Find where the given text appears and provide that cell's center as [x, y] coordinate. 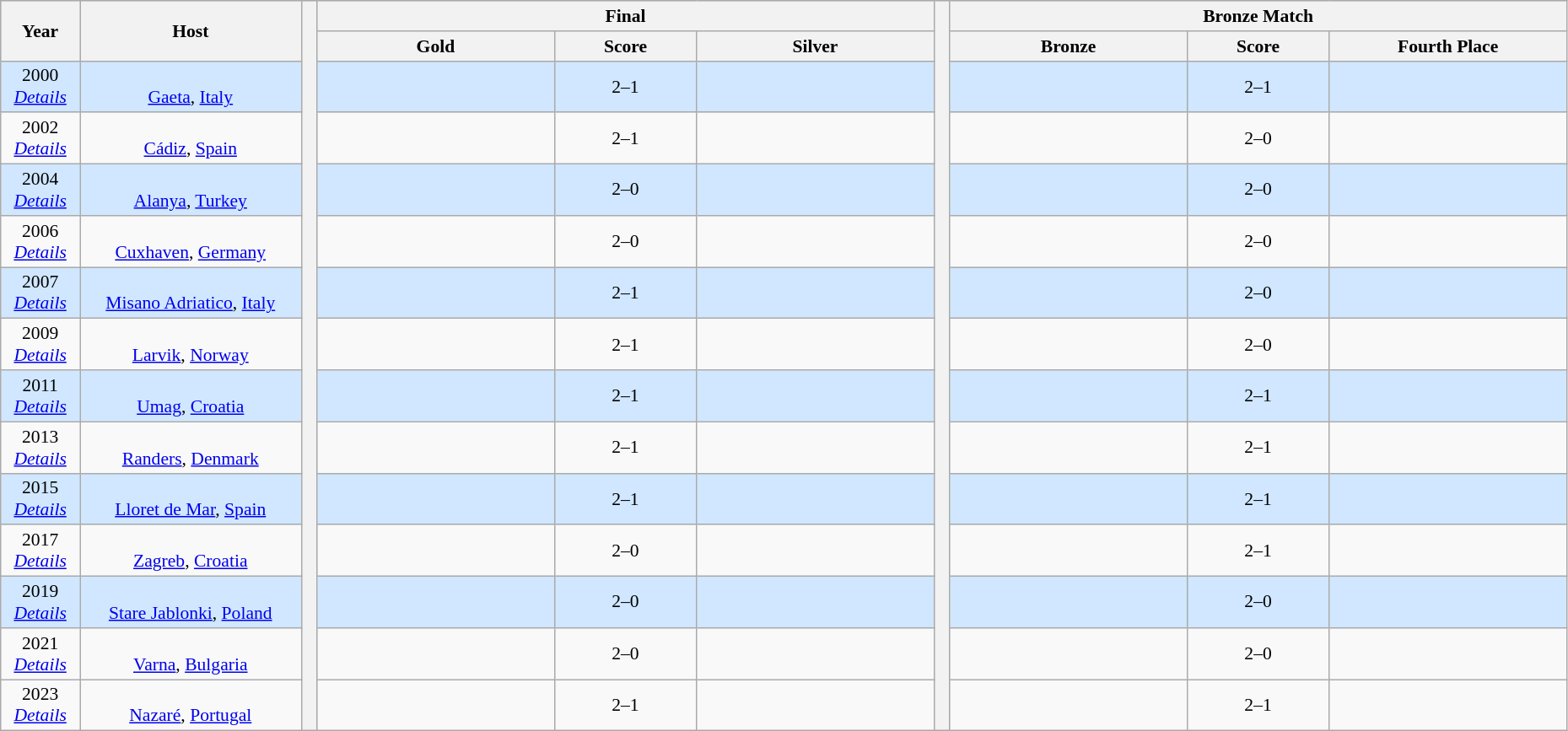
Cádiz, Spain [191, 138]
Misano Adriatico, Italy [191, 293]
2015 Details [40, 499]
Randers, Denmark [191, 447]
2000 Details [40, 86]
2013 Details [40, 447]
2009 Details [40, 344]
Varna, Bulgaria [191, 654]
Nazaré, Portugal [191, 705]
Stare Jablonki, Poland [191, 602]
Silver [815, 46]
Bronze Match [1258, 16]
2007 Details [40, 293]
Alanya, Turkey [191, 191]
Gold [435, 46]
2002 Details [40, 138]
Zagreb, Croatia [191, 551]
Final [626, 16]
Larvik, Norway [191, 344]
2017 Details [40, 551]
Fourth Place [1447, 46]
Umag, Croatia [191, 396]
2023 Details [40, 705]
2006 Details [40, 241]
Cuxhaven, Germany [191, 241]
Bronze [1068, 46]
2011 Details [40, 396]
Host [191, 30]
Gaeta, Italy [191, 86]
2021 Details [40, 654]
Lloret de Mar, Spain [191, 499]
2004 Details [40, 191]
Year [40, 30]
2019 Details [40, 602]
